Return [x, y] of the center of cell containing provided text 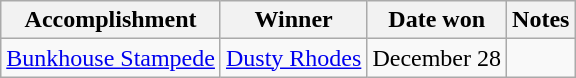
Winner [293, 20]
Notes [541, 20]
December 28 [437, 58]
Date won [437, 20]
Dusty Rhodes [293, 58]
Accomplishment [111, 20]
Bunkhouse Stampede [111, 58]
